Provide the (x, y) coordinate of the cell's center where the given text is located.  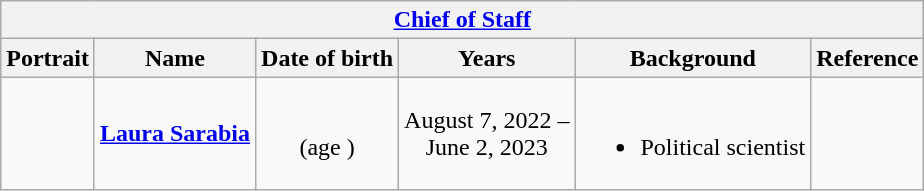
Years (487, 58)
Reference (868, 58)
Date of birth (328, 58)
Portrait (48, 58)
Laura Sarabia (174, 134)
August 7, 2022 –June 2, 2023 (487, 134)
Background (693, 58)
(age ) (328, 134)
Political scientist (693, 134)
Name (174, 58)
Chief of Staff (462, 20)
